Provide the [x, y] coordinate of the cell's center where the given text is located.  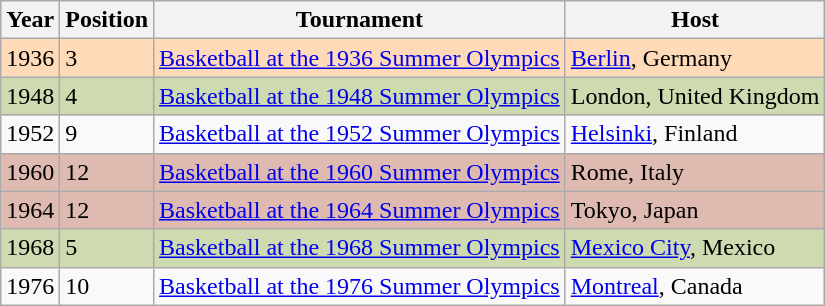
1968 [30, 248]
3 [107, 58]
9 [107, 134]
Year [30, 20]
1948 [30, 96]
1960 [30, 172]
Helsinki, Finland [695, 134]
Rome, Italy [695, 172]
Tournament [360, 20]
4 [107, 96]
Basketball at the 1968 Summer Olympics [360, 248]
10 [107, 286]
Basketball at the 1936 Summer Olympics [360, 58]
Basketball at the 1960 Summer Olympics [360, 172]
Basketball at the 1948 Summer Olympics [360, 96]
Montreal, Canada [695, 286]
Tokyo, Japan [695, 210]
1964 [30, 210]
Position [107, 20]
Host [695, 20]
Basketball at the 1976 Summer Olympics [360, 286]
Mexico City, Mexico [695, 248]
1952 [30, 134]
London, United Kingdom [695, 96]
Basketball at the 1964 Summer Olympics [360, 210]
1976 [30, 286]
5 [107, 248]
Berlin, Germany [695, 58]
1936 [30, 58]
Basketball at the 1952 Summer Olympics [360, 134]
